Return [X, Y] of the center of cell containing provided text 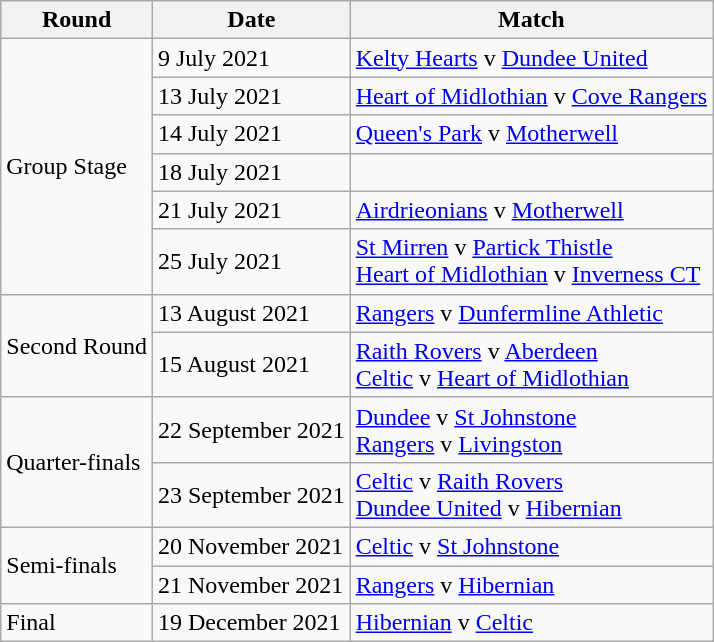
21 November 2021 [251, 585]
Celtic v St Johnstone [531, 546]
25 July 2021 [251, 262]
Quarter-finals [77, 462]
Queen's Park v Motherwell [531, 134]
15 August 2021 [251, 364]
Raith Rovers v AberdeenCeltic v Heart of Midlothian [531, 364]
19 December 2021 [251, 623]
Airdrieonians v Motherwell [531, 210]
Rangers v Dunfermline Athletic [531, 313]
Heart of Midlothian v Cove Rangers [531, 96]
14 July 2021 [251, 134]
Semi-finals [77, 565]
Second Round [77, 346]
Final [77, 623]
23 September 2021 [251, 494]
Dundee v St JohnstoneRangers v Livingston [531, 430]
Hibernian v Celtic [531, 623]
Match [531, 20]
Round [77, 20]
Celtic v Raith RoversDundee United v Hibernian [531, 494]
13 July 2021 [251, 96]
St Mirren v Partick ThistleHeart of Midlothian v Inverness CT [531, 262]
Rangers v Hibernian [531, 585]
Kelty Hearts v Dundee United [531, 58]
Date [251, 20]
Group Stage [77, 166]
18 July 2021 [251, 172]
13 August 2021 [251, 313]
20 November 2021 [251, 546]
21 July 2021 [251, 210]
22 September 2021 [251, 430]
9 July 2021 [251, 58]
